Detect which cell encompasses the target text, then output its [x, y] center coordinate. 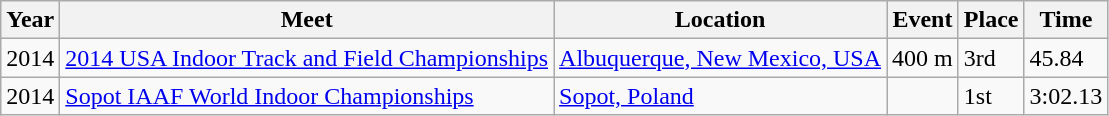
Sopot IAAF World Indoor Championships [307, 96]
3:02.13 [1066, 96]
Meet [307, 20]
Sopot, Poland [720, 96]
400 m [923, 58]
45.84 [1066, 58]
Year [30, 20]
2014 USA Indoor Track and Field Championships [307, 58]
Time [1066, 20]
Albuquerque, New Mexico, USA [720, 58]
3rd [991, 58]
Place [991, 20]
1st [991, 96]
Location [720, 20]
Event [923, 20]
